Extract the (X, Y) coordinate from the center of the cell holding the provided text.  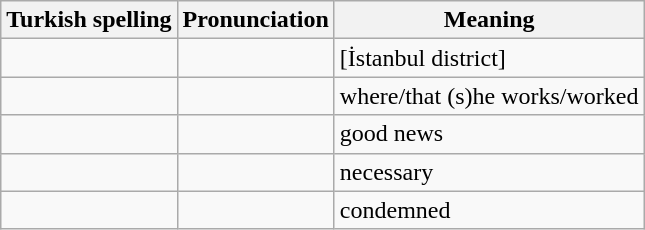
Meaning (489, 20)
where/that (s)he works/worked (489, 96)
Pronunciation (256, 20)
necessary (489, 172)
good news (489, 134)
Turkish spelling (89, 20)
[İstanbul district] (489, 58)
condemned (489, 210)
